Determine the (x, y) coordinate at the center of the cell enclosing the given text.  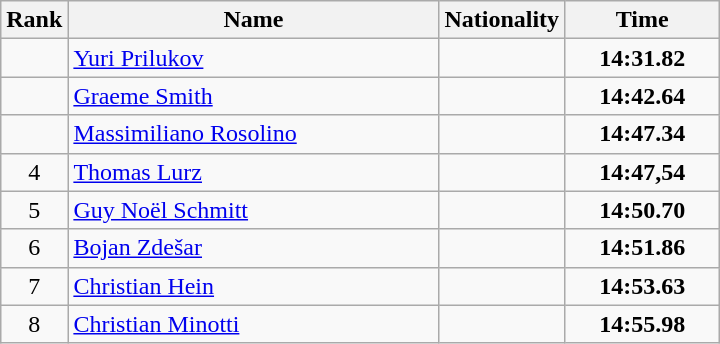
Thomas Lurz (254, 172)
Christian Minotti (254, 324)
Name (254, 20)
4 (34, 172)
Rank (34, 20)
Yuri Prilukov (254, 58)
Bojan Zdešar (254, 248)
7 (34, 286)
Guy Noël Schmitt (254, 210)
14:31.82 (642, 58)
Christian Hein (254, 286)
14:50.70 (642, 210)
Graeme Smith (254, 96)
8 (34, 324)
14:53.63 (642, 286)
6 (34, 248)
14:47.34 (642, 134)
14:55.98 (642, 324)
Massimiliano Rosolino (254, 134)
14:51.86 (642, 248)
Time (642, 20)
5 (34, 210)
14:47,54 (642, 172)
14:42.64 (642, 96)
Nationality (502, 20)
